Scan for the cell matching the given text and deliver its [x, y] coordinate at center. 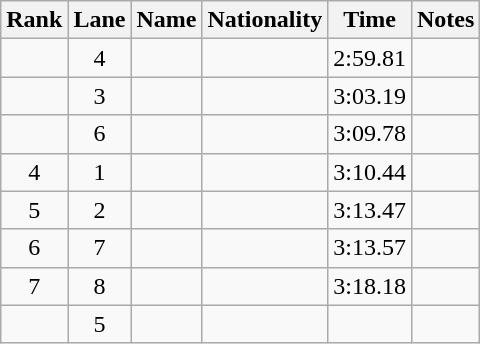
3 [100, 96]
3:03.19 [370, 96]
Rank [34, 20]
Lane [100, 20]
Name [166, 20]
Notes [445, 20]
8 [100, 286]
3:13.57 [370, 248]
3:10.44 [370, 172]
3:18.18 [370, 286]
Time [370, 20]
Nationality [265, 20]
2:59.81 [370, 58]
2 [100, 210]
3:09.78 [370, 134]
1 [100, 172]
3:13.47 [370, 210]
